Pinpoint the cell where the given text exists, returning its (x, y) midpoint coordinate. 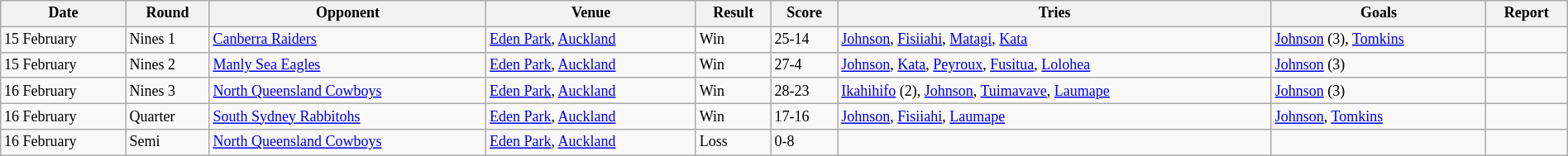
25-14 (804, 40)
Ikahihifo (2), Johnson, Tuimavave, Laumape (1054, 91)
0-8 (804, 142)
Manly Sea Eagles (347, 64)
Nines 1 (167, 40)
Report (1527, 13)
Result (733, 13)
Johnson, Fisiiahi, Matagi, Kata (1054, 40)
Date (63, 13)
Canberra Raiders (347, 40)
Loss (733, 142)
Tries (1054, 13)
Johnson (3), Tomkins (1378, 40)
Semi (167, 142)
Quarter (167, 116)
South Sydney Rabbitohs (347, 116)
Johnson, Fisiiahi, Laumape (1054, 116)
28-23 (804, 91)
Nines 2 (167, 64)
27-4 (804, 64)
Round (167, 13)
Johnson, Tomkins (1378, 116)
17-16 (804, 116)
Goals (1378, 13)
Johnson, Kata, Peyroux, Fusitua, Lolohea (1054, 64)
Venue (591, 13)
Score (804, 13)
Nines 3 (167, 91)
Opponent (347, 13)
